Identify which cell holds the provided text, then report its [X, Y] central coordinate. 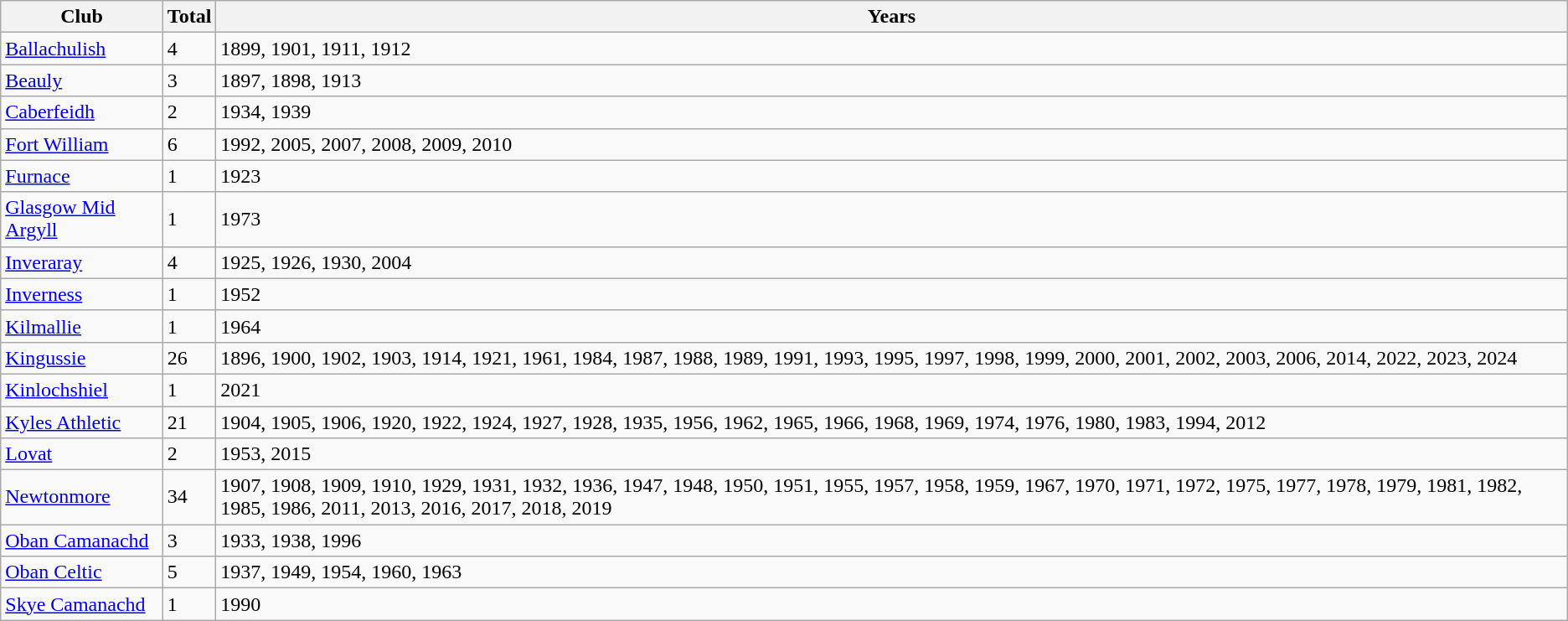
5 [189, 572]
34 [189, 498]
Oban Celtic [82, 572]
Years [891, 17]
Skye Camanachd [82, 604]
1937, 1949, 1954, 1960, 1963 [891, 572]
Oban Camanachd [82, 541]
6 [189, 144]
26 [189, 358]
1964 [891, 326]
Lovat [82, 454]
1899, 1901, 1911, 1912 [891, 49]
Inverness [82, 294]
1904, 1905, 1906, 1920, 1922, 1924, 1927, 1928, 1935, 1956, 1962, 1965, 1966, 1968, 1969, 1974, 1976, 1980, 1983, 1994, 2012 [891, 422]
Kilmallie [82, 326]
Kinlochshiel [82, 390]
Club [82, 17]
1933, 1938, 1996 [891, 541]
1923 [891, 176]
Kingussie [82, 358]
Ballachulish [82, 49]
1897, 1898, 1913 [891, 80]
Newtonmore [82, 498]
Furnace [82, 176]
Fort William [82, 144]
1973 [891, 220]
2021 [891, 390]
Inveraray [82, 262]
21 [189, 422]
Caberfeidh [82, 112]
1925, 1926, 1930, 2004 [891, 262]
1953, 2015 [891, 454]
1992, 2005, 2007, 2008, 2009, 2010 [891, 144]
1934, 1939 [891, 112]
Kyles Athletic [82, 422]
Total [189, 17]
1990 [891, 604]
Beauly [82, 80]
1952 [891, 294]
Glasgow Mid Argyll [82, 220]
